Find where the given text appears and provide that cell's center as [x, y] coordinate. 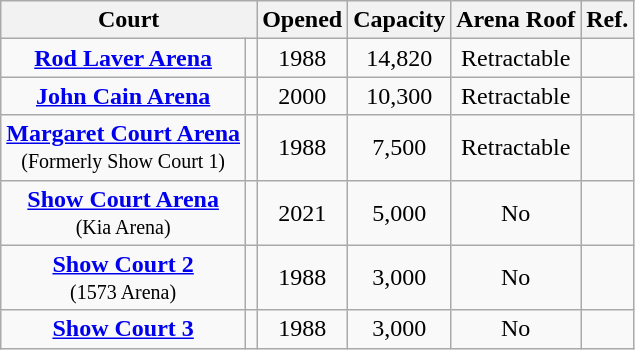
14,820 [400, 58]
Show Court Arena(Kia Arena) [124, 212]
5,000 [400, 212]
Court [129, 20]
2000 [302, 96]
Ref. [608, 20]
Arena Roof [516, 20]
Capacity [400, 20]
John Cain Arena [124, 96]
Show Court 3 [124, 329]
Margaret Court Arena(Formerly Show Court 1) [124, 148]
10,300 [400, 96]
Opened [302, 20]
Rod Laver Arena [124, 58]
Show Court 2(1573 Arena) [124, 278]
2021 [302, 212]
7,500 [400, 148]
